Capture the cell that displays the provided text and extract its [X, Y] central coordinate. 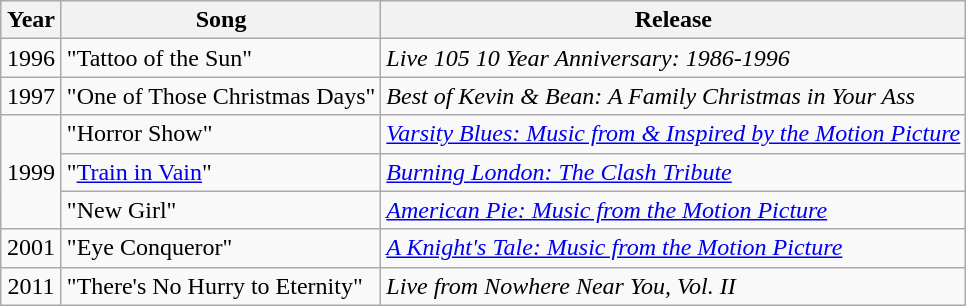
"Tattoo of the Sun" [221, 58]
"There's No Hurry to Eternity" [221, 286]
Live 105 10 Year Anniversary: 1986-1996 [674, 58]
2011 [32, 286]
"Eye Conqueror" [221, 248]
"Train in Vain" [221, 172]
Burning London: The Clash Tribute [674, 172]
Song [221, 20]
Year [32, 20]
"New Girl" [221, 210]
"One of Those Christmas Days" [221, 96]
Best of Kevin & Bean: A Family Christmas in Your Ass [674, 96]
1999 [32, 172]
American Pie: Music from the Motion Picture [674, 210]
2001 [32, 248]
1997 [32, 96]
A Knight's Tale: Music from the Motion Picture [674, 248]
"Horror Show" [221, 134]
Live from Nowhere Near You, Vol. II [674, 286]
Varsity Blues: Music from & Inspired by the Motion Picture [674, 134]
Release [674, 20]
1996 [32, 58]
